Capture the cell that displays the provided text and extract its (X, Y) central coordinate. 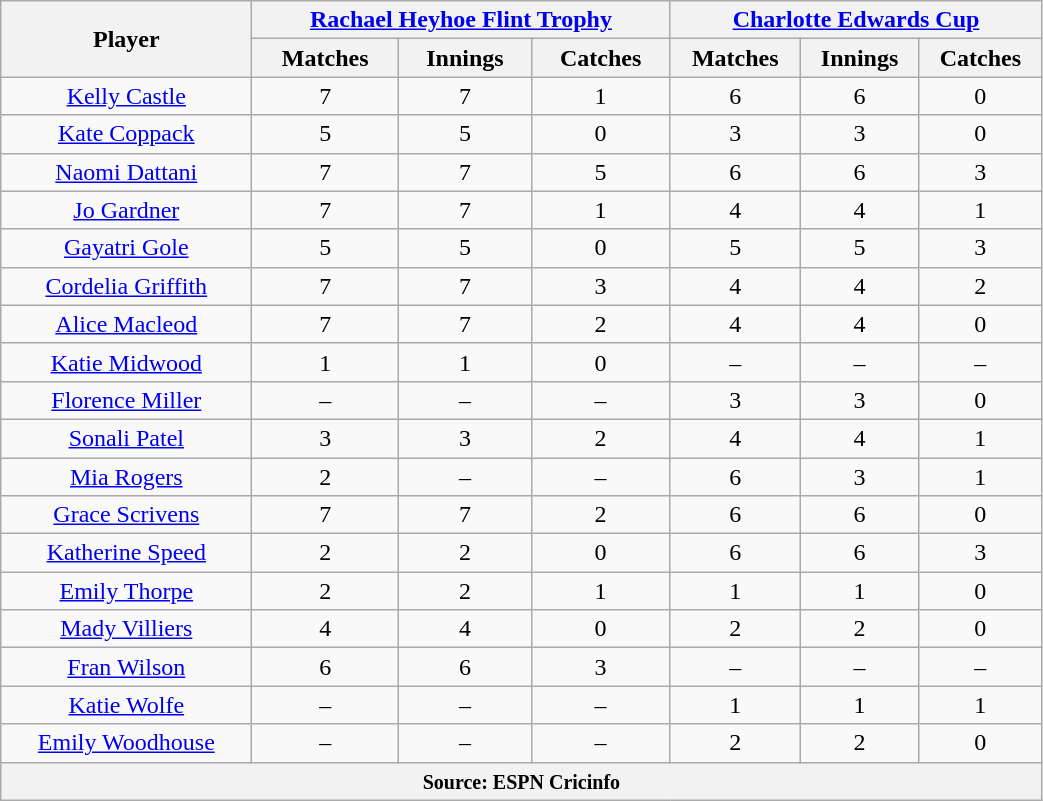
Katie Wolfe (126, 705)
Fran Wilson (126, 667)
Cordelia Griffith (126, 286)
Katherine Speed (126, 553)
Katie Midwood (126, 362)
Emily Woodhouse (126, 743)
Naomi Dattani (126, 172)
Charlotte Edwards Cup (856, 20)
Kate Coppack (126, 134)
Gayatri Gole (126, 248)
Source: ESPN Cricinfo (522, 781)
Kelly Castle (126, 96)
Mia Rogers (126, 477)
Sonali Patel (126, 438)
Jo Gardner (126, 210)
Grace Scrivens (126, 515)
Rachael Heyhoe Flint Trophy (461, 20)
Player (126, 39)
Emily Thorpe (126, 591)
Mady Villiers (126, 629)
Florence Miller (126, 400)
Alice Macleod (126, 324)
